Pinpoint the cell where the given text exists, returning its [X, Y] midpoint coordinate. 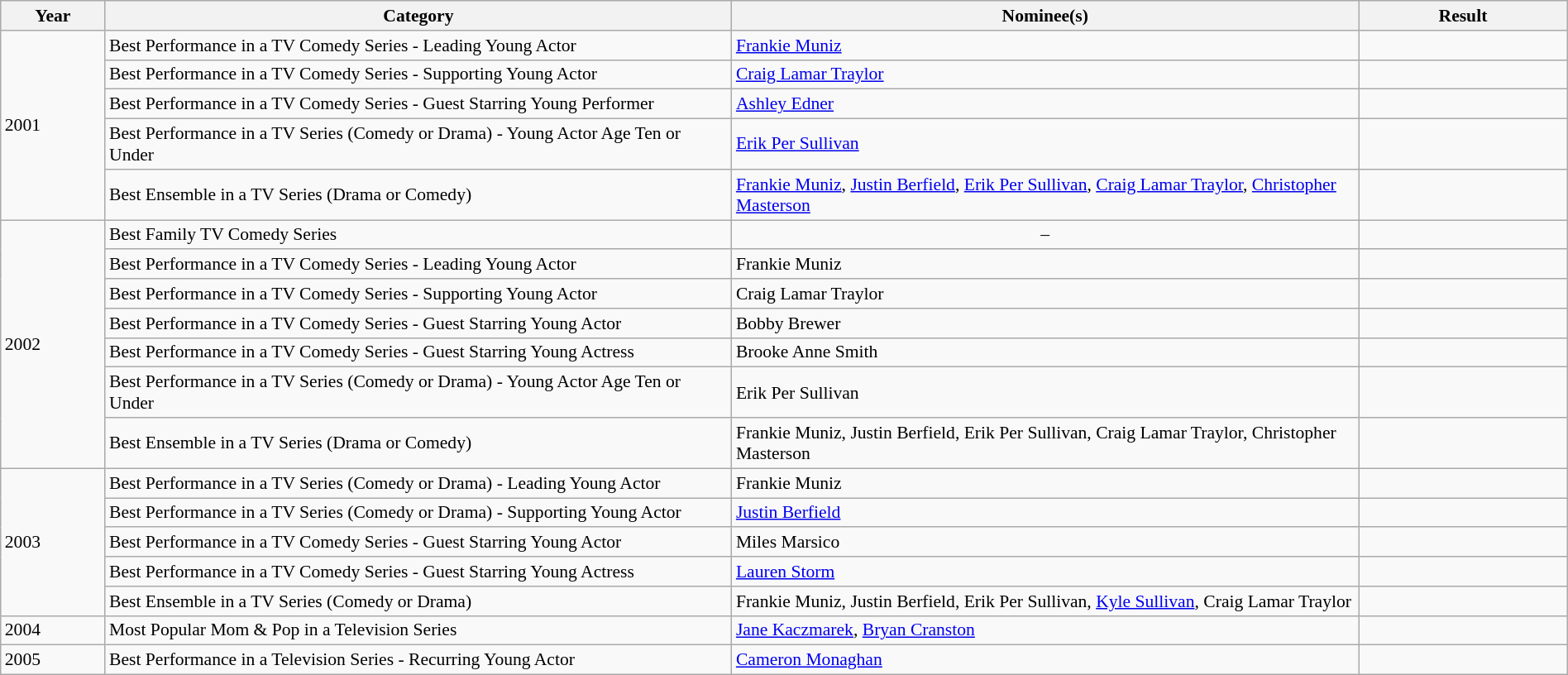
Best Performance in a TV Series (Comedy or Drama) - Leading Young Actor [418, 483]
Year [53, 16]
Best Ensemble in a TV Series (Comedy or Drama) [418, 601]
2003 [53, 542]
Result [1464, 16]
2005 [53, 660]
– [1045, 235]
Jane Kaczmarek, Bryan Cranston [1045, 630]
2002 [53, 344]
Category [418, 16]
Most Popular Mom & Pop in a Television Series [418, 630]
2004 [53, 630]
Best Performance in a Television Series - Recurring Young Actor [418, 660]
Justin Berfield [1045, 513]
Frankie Muniz, Justin Berfield, Erik Per Sullivan, Kyle Sullivan, Craig Lamar Traylor [1045, 601]
Lauren Storm [1045, 572]
Ashley Edner [1045, 104]
Miles Marsico [1045, 543]
Cameron Monaghan [1045, 660]
Nominee(s) [1045, 16]
Brooke Anne Smith [1045, 352]
2001 [53, 126]
Bobby Brewer [1045, 323]
Best Family TV Comedy Series [418, 235]
Best Performance in a TV Series (Comedy or Drama) - Supporting Young Actor [418, 513]
Best Performance in a TV Comedy Series - Guest Starring Young Performer [418, 104]
